Find where the given text appears and provide that cell's center as (X, Y) coordinate. 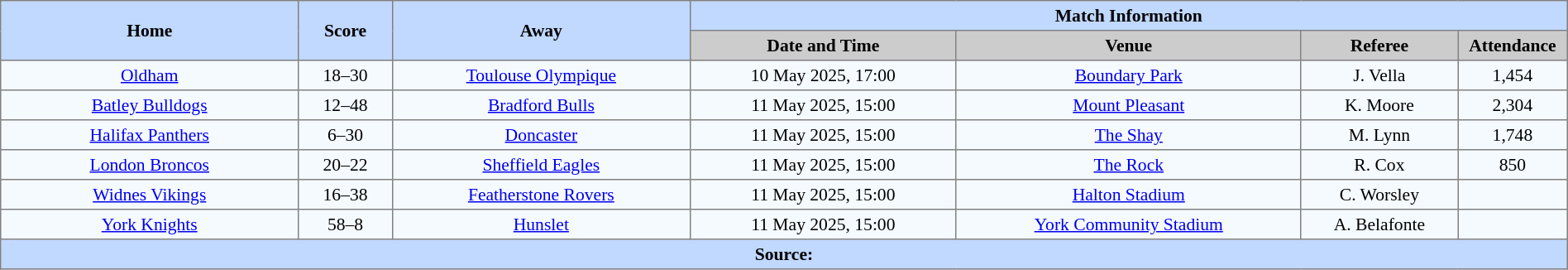
850 (1513, 165)
The Rock (1128, 165)
18–30 (346, 75)
Oldham (150, 75)
20–22 (346, 165)
12–48 (346, 105)
M. Lynn (1379, 135)
6–30 (346, 135)
Halton Stadium (1128, 195)
1,748 (1513, 135)
London Broncos (150, 165)
Boundary Park (1128, 75)
York Knights (150, 224)
Match Information (1128, 16)
Away (541, 31)
C. Worsley (1379, 195)
Hunslet (541, 224)
Mount Pleasant (1128, 105)
Toulouse Olympique (541, 75)
A. Belafonte (1379, 224)
58–8 (346, 224)
Widnes Vikings (150, 195)
Venue (1128, 46)
16–38 (346, 195)
10 May 2025, 17:00 (823, 75)
2,304 (1513, 105)
Source: (784, 254)
Doncaster (541, 135)
1,454 (1513, 75)
J. Vella (1379, 75)
The Shay (1128, 135)
R. Cox (1379, 165)
K. Moore (1379, 105)
Halifax Panthers (150, 135)
Sheffield Eagles (541, 165)
Bradford Bulls (541, 105)
Home (150, 31)
Batley Bulldogs (150, 105)
Date and Time (823, 46)
York Community Stadium (1128, 224)
Featherstone Rovers (541, 195)
Score (346, 31)
Attendance (1513, 46)
Referee (1379, 46)
